Find where the given text appears and provide that cell's center as (X, Y) coordinate. 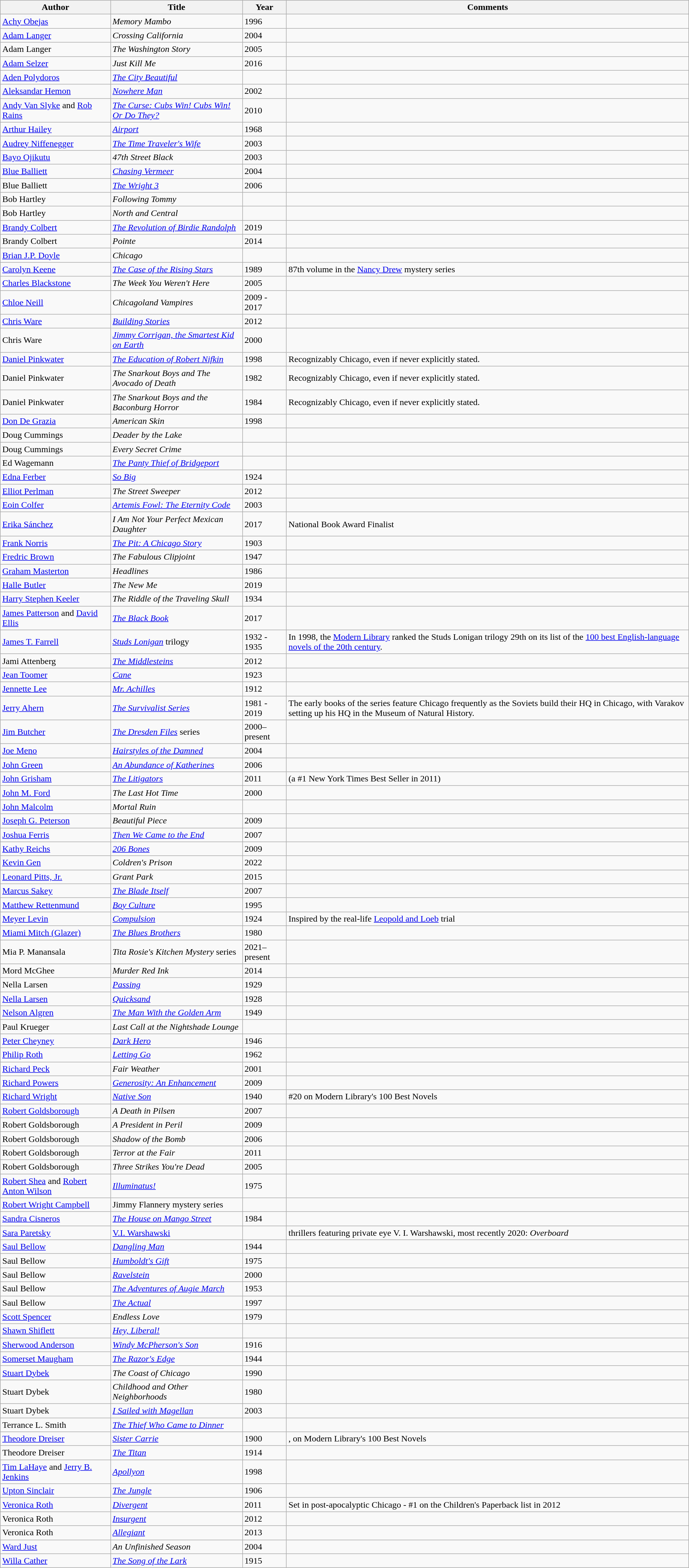
Joe Meno (56, 751)
The Revolution of Birdie Randolph (176, 227)
Jami Attenberg (56, 661)
The Blues Brothers (176, 933)
V.I. Warshawski (176, 1233)
thrillers featuring private eye V. I. Warshawski, most recently 2020: Overboard (487, 1233)
#20 on Modern Library's 100 Best Novels (487, 1097)
Chicago (176, 255)
An Unfinished Season (176, 1547)
2001 (265, 1069)
Halle Butler (56, 585)
87th volume in the Nancy Drew mystery series (487, 269)
1968 (265, 129)
Hairstyles of the Damned (176, 751)
Leonard Pitts, Jr. (56, 877)
Arthur Hailey (56, 129)
The Curse: Cubs Win! Cubs Win! Or Do They? (176, 110)
Brian J.P. Doyle (56, 255)
Every Secret Crime (176, 449)
Shadow of the Bomb (176, 1139)
Upton Sinclair (56, 1491)
The Washington Story (176, 49)
1962 (265, 1055)
The Song of the Lark (176, 1561)
Fair Weather (176, 1069)
1946 (265, 1041)
Artemis Fowl: The Eternity Code (176, 505)
Deader by the Lake (176, 435)
1949 (265, 1013)
Aleksandar Hemon (56, 91)
1940 (265, 1097)
Jim Butcher (56, 732)
Author (56, 7)
Jimmy Corrigan, the Smartest Kid on Earth (176, 340)
Title (176, 7)
Jerry Ahern (56, 708)
Sara Paretsky (56, 1233)
Meyer Levin (56, 919)
Bayo Ojikutu (56, 157)
1923 (265, 675)
Chicagoland Vampires (176, 302)
Graham Masterton (56, 571)
Terror at the Fair (176, 1153)
Tim LaHaye and Jerry B. Jenkins (56, 1472)
, on Modern Library's 100 Best Novels (487, 1439)
1996 (265, 21)
2016 (265, 63)
The Riddle of the Traveling Skull (176, 599)
Edna Ferber (56, 477)
Richard Peck (56, 1069)
The Coast of Chicago (176, 1373)
206 Bones (176, 849)
Pointe (176, 241)
2013 (265, 1533)
2022 (265, 863)
I Am Not Your Perfect Mexican Daughter (176, 524)
I Sailed with Magellan (176, 1411)
Nowhere Man (176, 91)
1934 (265, 599)
Compulsion (176, 919)
John Grisham (56, 779)
The Litigators (176, 779)
The Jungle (176, 1491)
Letting Go (176, 1055)
Studs Lonigan trilogy (176, 642)
2010 (265, 110)
Set in post-apocalyptic Chicago - #1 on the Children's Paperback list in 2012 (487, 1505)
Elliot Perlman (56, 491)
1953 (265, 1289)
Allegiant (176, 1533)
Ward Just (56, 1547)
2021–present (265, 951)
The Man With the Golden Arm (176, 1013)
1981 - 2019 (265, 708)
Quicksand (176, 999)
Building Stories (176, 321)
Kathy Reichs (56, 849)
1912 (265, 689)
Memory Mambo (176, 21)
The House on Mango Street (176, 1219)
1903 (265, 543)
Don De Grazia (56, 421)
Tita Rosie's Kitchen Mystery series (176, 951)
A Death in Pilsen (176, 1111)
Peter Cheyney (56, 1041)
North and Central (176, 213)
Andy Van Slyke and Rob Rains (56, 110)
1989 (265, 269)
The Blade Itself (176, 891)
Murder Red Ink (176, 971)
Philip Roth (56, 1055)
Coldren's Prison (176, 863)
Frank Norris (56, 543)
The Education of Robert Nifkin (176, 359)
Apollyon (176, 1472)
Boy Culture (176, 905)
James T. Farrell (56, 642)
1986 (265, 571)
Illuminatus! (176, 1185)
The Middlesteins (176, 661)
Chasing Vermeer (176, 171)
Generosity: An Enhancement (176, 1083)
In 1998, the Modern Library ranked the Studs Lonigan trilogy 29th on its list of the 100 best English-language novels of the 20th century. (487, 642)
Passing (176, 985)
Inspired by the real-life Leopold and Loeb trial (487, 919)
Native Son (176, 1097)
A President in Peril (176, 1125)
Nelson Algren (56, 1013)
John Green (56, 765)
1997 (265, 1303)
The Dresden Files series (176, 732)
2000–present (265, 732)
Aden Polydoros (56, 77)
Childhood and Other Neighborhoods (176, 1391)
1932 - 1935 (265, 642)
Shawn Shiflett (56, 1331)
Grant Park (176, 877)
Divergent (176, 1505)
Humboldt's Gift (176, 1261)
The Case of the Rising Stars (176, 269)
Charles Blackstone (56, 283)
Marcus Sakey (56, 891)
1990 (265, 1373)
Carolyn Keene (56, 269)
1929 (265, 985)
1928 (265, 999)
Ed Wagemann (56, 463)
Willa Cather (56, 1561)
Insurgent (176, 1519)
So Big (176, 477)
47th Street Black (176, 157)
The New Me (176, 585)
Adam Selzer (56, 63)
Joshua Ferris (56, 835)
1979 (265, 1317)
The Snarkout Boys and the Baconburg Horror (176, 402)
The Adventures of Augie March (176, 1289)
Kevin Gen (56, 863)
Following Tommy (176, 199)
1995 (265, 905)
American Skin (176, 421)
Beautiful Piece (176, 821)
Windy McPherson's Son (176, 1345)
Paul Krueger (56, 1027)
Then We Came to the End (176, 835)
An Abundance of Katherines (176, 765)
Miami Mitch (Glazer) (56, 933)
Audrey Niffenegger (56, 143)
1914 (265, 1453)
The Wright 3 (176, 185)
Three Strikes You're Dead (176, 1167)
Jennette Lee (56, 689)
Sherwood Anderson (56, 1345)
Year (265, 7)
The Survivalist Series (176, 708)
1982 (265, 378)
Mord McGhee (56, 971)
The Last Hot Time (176, 793)
2015 (265, 877)
National Book Award Finalist (487, 524)
The Week You Weren't Here (176, 283)
John M. Ford (56, 793)
Scott Spencer (56, 1317)
Joseph G. Peterson (56, 821)
Mia P. Manansala (56, 951)
Comments (487, 7)
Richard Wright (56, 1097)
The Street Sweeper (176, 491)
The Thief Who Came to Dinner (176, 1425)
The Actual (176, 1303)
John Malcolm (56, 807)
Achy Obejas (56, 21)
Cane (176, 675)
Matthew Rettenmund (56, 905)
2009 - 2017 (265, 302)
Robert Wright Campbell (56, 1205)
Robert Shea and Robert Anton Wilson (56, 1185)
1915 (265, 1561)
Crossing California (176, 35)
Sister Carrie (176, 1439)
1900 (265, 1439)
Richard Powers (56, 1083)
1916 (265, 1345)
Dangling Man (176, 1247)
Mortal Ruin (176, 807)
Jimmy Flannery mystery series (176, 1205)
Just Kill Me (176, 63)
Chloe Neill (56, 302)
Terrance L. Smith (56, 1425)
Mr. Achilles (176, 689)
The Fabulous Clipjoint (176, 557)
Eoin Colfer (56, 505)
The Pit: A Chicago Story (176, 543)
Somerset Maugham (56, 1359)
James Patterson and David Ellis (56, 618)
Fredric Brown (56, 557)
Last Call at the Nightshade Lounge (176, 1027)
Hey, Liberal! (176, 1331)
The City Beautiful (176, 77)
The Snarkout Boys and The Avocado of Death (176, 378)
The Razor's Edge (176, 1359)
(a #1 New York Times Best Seller in 2011) (487, 779)
Endless Love (176, 1317)
The Time Traveler's Wife (176, 143)
The Panty Thief of Bridgeport (176, 463)
Harry Stephen Keeler (56, 599)
The Black Book (176, 618)
Jean Toomer (56, 675)
The Titan (176, 1453)
Headlines (176, 571)
Dark Hero (176, 1041)
1947 (265, 557)
Ravelstein (176, 1275)
Airport (176, 129)
1906 (265, 1491)
2002 (265, 91)
Sandra Cisneros (56, 1219)
Erika Sánchez (56, 524)
